Pinpoint the cell where the given text exists, returning its (X, Y) midpoint coordinate. 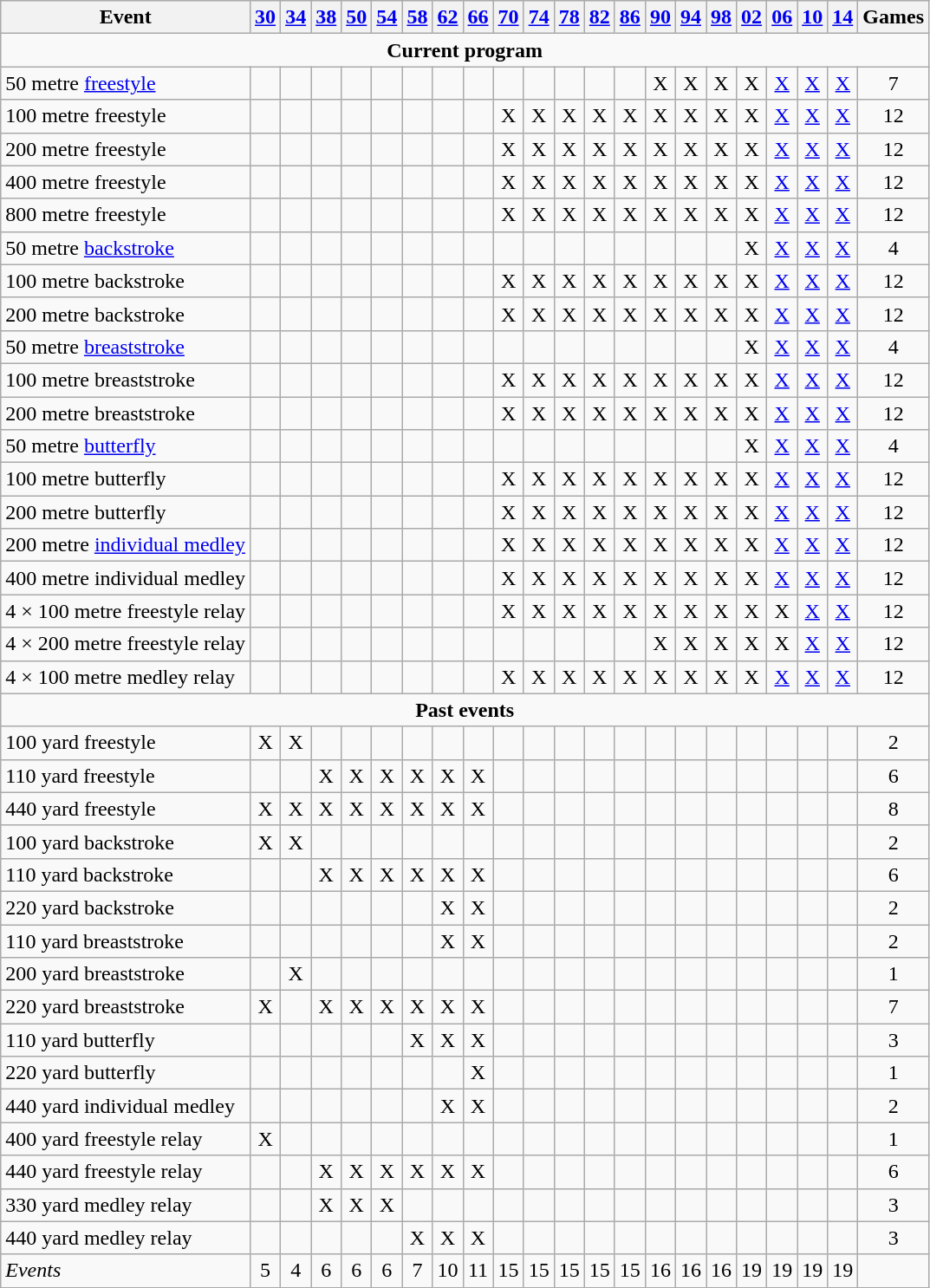
110 yard backstroke (126, 875)
440 yard freestyle relay (126, 1172)
4 × 200 metre freestyle relay (126, 644)
400 metre individual medley (126, 578)
8 (894, 809)
440 yard medley relay (126, 1238)
200 metre individual medley (126, 545)
220 yard backstroke (126, 907)
30 (265, 17)
200 yard breaststroke (126, 974)
220 yard breaststroke (126, 1007)
94 (690, 17)
Games (894, 17)
58 (418, 17)
330 yard medley relay (126, 1205)
50 metre butterfly (126, 446)
98 (721, 17)
200 metre freestyle (126, 149)
14 (842, 17)
200 metre butterfly (126, 512)
50 metre breaststroke (126, 347)
34 (296, 17)
50 (357, 17)
Current program (465, 50)
Event (126, 17)
110 yard breaststroke (126, 940)
11 (478, 1271)
86 (629, 17)
02 (752, 17)
440 yard individual medley (126, 1106)
220 yard butterfly (126, 1073)
110 yard freestyle (126, 776)
74 (539, 17)
50 metre freestyle (126, 83)
400 metre freestyle (126, 182)
78 (569, 17)
5 (265, 1271)
800 metre freestyle (126, 215)
90 (660, 17)
82 (600, 17)
100 yard freestyle (126, 743)
50 metre backstroke (126, 248)
100 metre breaststroke (126, 380)
62 (447, 17)
100 yard backstroke (126, 842)
Events (126, 1271)
Past events (465, 710)
200 metre breaststroke (126, 413)
110 yard butterfly (126, 1040)
100 metre backstroke (126, 281)
200 metre backstroke (126, 314)
400 yard freestyle relay (126, 1139)
4 × 100 metre medley relay (126, 677)
06 (782, 17)
66 (478, 17)
100 metre freestyle (126, 116)
4 × 100 metre freestyle relay (126, 611)
38 (326, 17)
54 (387, 17)
440 yard freestyle (126, 809)
70 (508, 17)
100 metre butterfly (126, 479)
